Return (X, Y) of the center of cell containing provided text 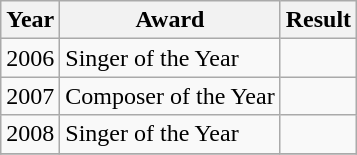
Award (170, 20)
Composer of the Year (170, 96)
Year (30, 20)
2008 (30, 134)
2006 (30, 58)
Result (318, 20)
2007 (30, 96)
